Output the [X, Y] coordinate of the center of the cell containing the given text.  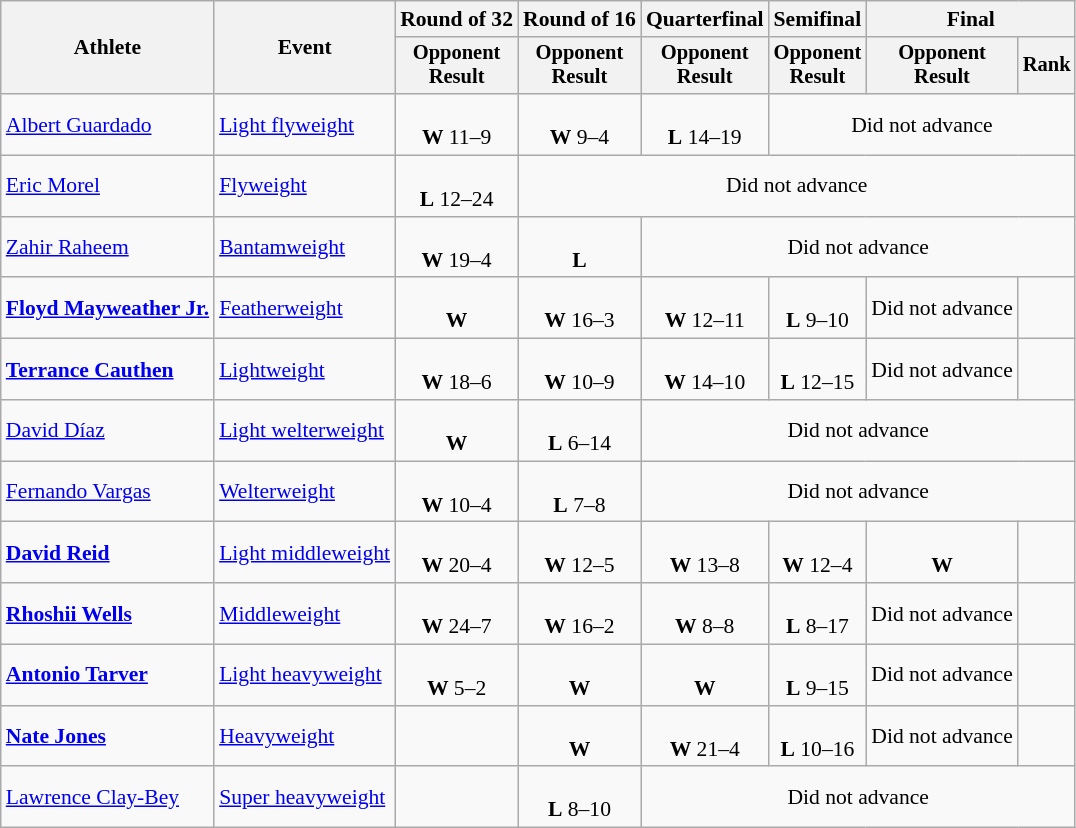
Bantamweight [304, 248]
L 9–15 [818, 676]
Light middleweight [304, 552]
L 6–14 [580, 430]
L 12–15 [818, 370]
L 10–16 [818, 736]
Light welterweight [304, 430]
W 8–8 [705, 614]
Final [970, 19]
W 14–10 [705, 370]
Heavyweight [304, 736]
Albert Guardado [108, 124]
Quarterfinal [705, 19]
W 9–4 [580, 124]
Rank [1047, 66]
Semifinal [818, 19]
W 12–5 [580, 552]
W 16–3 [580, 308]
Terrance Cauthen [108, 370]
Event [304, 48]
W 5–2 [456, 676]
W 11–9 [456, 124]
Zahir Raheem [108, 248]
Middleweight [304, 614]
W 24–7 [456, 614]
David Reid [108, 552]
L [580, 248]
Round of 32 [456, 19]
Super heavyweight [304, 798]
Antonio Tarver [108, 676]
Rhoshii Wells [108, 614]
L 9–10 [818, 308]
Light flyweight [304, 124]
David Díaz [108, 430]
Fernando Vargas [108, 492]
W 13–8 [705, 552]
Flyweight [304, 186]
Light heavyweight [304, 676]
L 7–8 [580, 492]
W 10–9 [580, 370]
Featherweight [304, 308]
Round of 16 [580, 19]
Nate Jones [108, 736]
L 8–10 [580, 798]
W 16–2 [580, 614]
Eric Morel [108, 186]
W 19–4 [456, 248]
W 21–4 [705, 736]
W 12–4 [818, 552]
Welterweight [304, 492]
Athlete [108, 48]
L 8–17 [818, 614]
Lightweight [304, 370]
W 20–4 [456, 552]
L 14–19 [705, 124]
W 12–11 [705, 308]
W 10–4 [456, 492]
L 12–24 [456, 186]
Lawrence Clay-Bey [108, 798]
W 18–6 [456, 370]
Floyd Mayweather Jr. [108, 308]
